Detect which cell encompasses the target text, then output its [x, y] center coordinate. 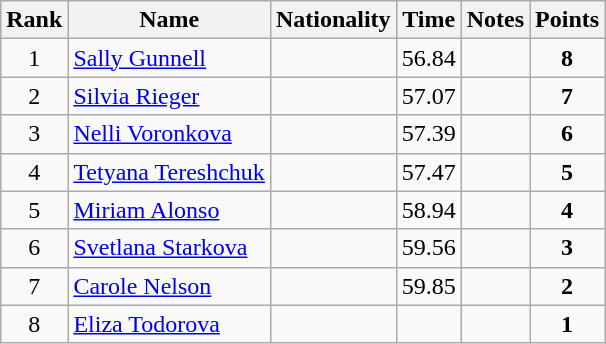
Eliza Todorova [170, 324]
Silvia Rieger [170, 96]
57.47 [428, 172]
Sally Gunnell [170, 58]
Tetyana Tereshchuk [170, 172]
Nelli Voronkova [170, 134]
Rank [34, 20]
56.84 [428, 58]
59.56 [428, 248]
58.94 [428, 210]
Name [170, 20]
Svetlana Starkova [170, 248]
Notes [495, 20]
59.85 [428, 286]
57.07 [428, 96]
Miriam Alonso [170, 210]
Points [568, 20]
Carole Nelson [170, 286]
Nationality [333, 20]
Time [428, 20]
57.39 [428, 134]
